Identify which cell holds the provided text, then report its (X, Y) central coordinate. 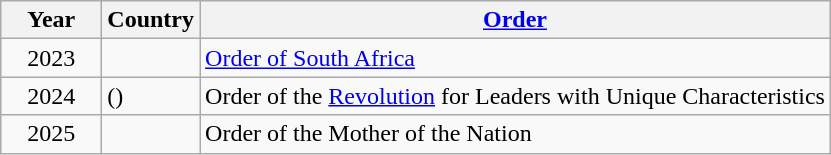
Order of South Africa (516, 58)
2025 (52, 134)
2023 (52, 58)
Year (52, 20)
Order (516, 20)
Order of the Mother of the Nation (516, 134)
() (151, 96)
Country (151, 20)
2024 (52, 96)
Order of the Revolution for Leaders with Unique Characteristics (516, 96)
